Return the [X, Y] coordinate for the center point of the cell that contains the specified text.  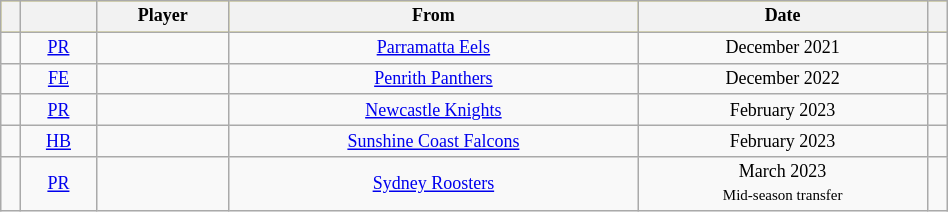
FE [58, 78]
Sunshine Coast Falcons [434, 140]
Player [162, 16]
Sydney Roosters [434, 184]
December 2021 [783, 48]
Newcastle Knights [434, 110]
Parramatta Eels [434, 48]
Date [783, 16]
From [434, 16]
December 2022 [783, 78]
HB [58, 140]
Penrith Panthers [434, 78]
March 2023Mid-season transfer [783, 184]
